Provide the (X, Y) coordinate of the cell's center where the given text is located.  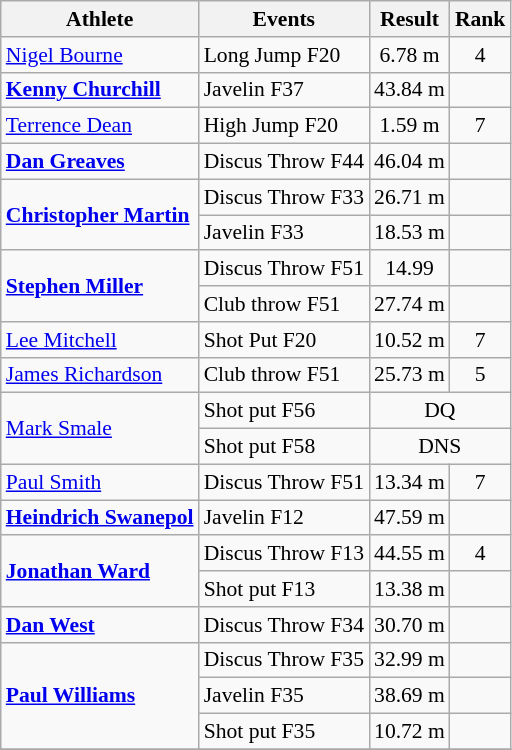
Kenny Churchill (100, 90)
Result (410, 19)
Shot put F13 (284, 589)
Stephen Miller (100, 286)
Discus Throw F33 (284, 197)
25.73 m (410, 375)
10.52 m (410, 340)
13.38 m (410, 589)
Javelin F37 (284, 90)
18.53 m (410, 233)
27.74 m (410, 304)
Javelin F12 (284, 518)
32.99 m (410, 660)
Javelin F33 (284, 233)
High Jump F20 (284, 126)
Javelin F35 (284, 696)
Dan West (100, 625)
Heindrich Swanepol (100, 518)
Events (284, 19)
Discus Throw F44 (284, 162)
Long Jump F20 (284, 55)
1.59 m (410, 126)
Shot put F35 (284, 732)
James Richardson (100, 375)
43.84 m (410, 90)
Shot Put F20 (284, 340)
Mark Smale (100, 428)
5 (480, 375)
Discus Throw F35 (284, 660)
DNS (440, 447)
Paul Williams (100, 696)
13.34 m (410, 482)
Terrence Dean (100, 126)
Jonathan Ward (100, 572)
14.99 (410, 269)
44.55 m (410, 554)
Shot put F58 (284, 447)
Discus Throw F13 (284, 554)
Dan Greaves (100, 162)
Discus Throw F34 (284, 625)
Rank (480, 19)
26.71 m (410, 197)
30.70 m (410, 625)
6.78 m (410, 55)
38.69 m (410, 696)
Christopher Martin (100, 214)
Lee Mitchell (100, 340)
DQ (440, 411)
Shot put F56 (284, 411)
47.59 m (410, 518)
Nigel Bourne (100, 55)
Athlete (100, 19)
46.04 m (410, 162)
Paul Smith (100, 482)
10.72 m (410, 732)
